Determine the [x, y] coordinate at the center of the cell enclosing the given text.  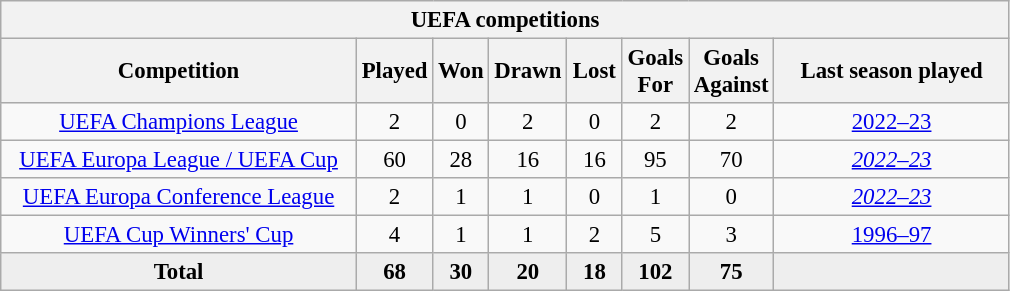
UEFA Cup Winners' Cup [179, 235]
70 [730, 160]
Goals For [655, 72]
UEFA Europa League / UEFA Cup [179, 160]
Played [394, 72]
Goals Against [730, 72]
Drawn [528, 72]
Competition [179, 72]
5 [655, 235]
Won [461, 72]
UEFA competitions [506, 20]
28 [461, 160]
UEFA Europa Conference League [179, 197]
1996–97 [892, 235]
Last season played [892, 72]
4 [394, 235]
95 [655, 160]
60 [394, 160]
UEFA Champions League [179, 122]
Lost [595, 72]
3 [730, 235]
